Identify which cell holds the provided text, then report its (x, y) central coordinate. 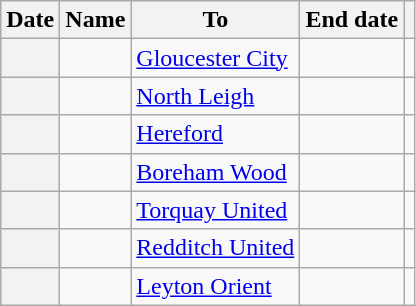
Leyton Orient (216, 286)
Date (30, 20)
Gloucester City (216, 58)
To (216, 20)
Name (96, 20)
North Leigh (216, 96)
Redditch United (216, 248)
Boreham Wood (216, 172)
Torquay United (216, 210)
Hereford (216, 134)
End date (352, 20)
